Extract the (x, y) coordinate from the center of the cell holding the provided text.  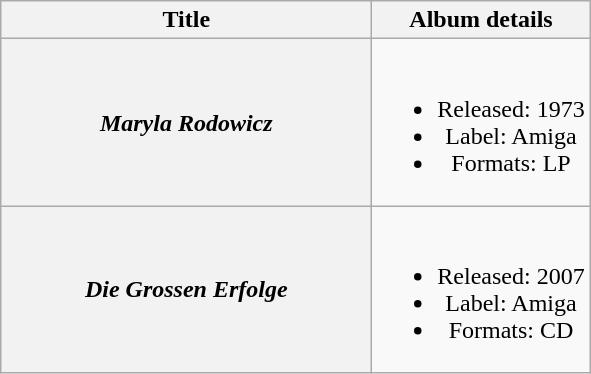
Maryla Rodowicz (186, 122)
Album details (481, 20)
Released: 2007Label: AmigaFormats: CD (481, 290)
Title (186, 20)
Die Grossen Erfolge (186, 290)
Released: 1973Label: AmigaFormats: LP (481, 122)
